Locate the cell with the specified text and output its (x, y) center coordinate. 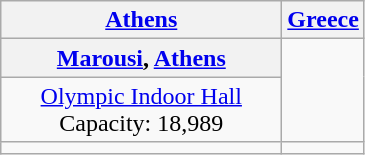
Marousi, Athens (142, 58)
Olympic Indoor HallCapacity: 18,989 (142, 110)
Greece (324, 20)
Athens (142, 20)
